Identify which cell holds the provided text, then report its [x, y] central coordinate. 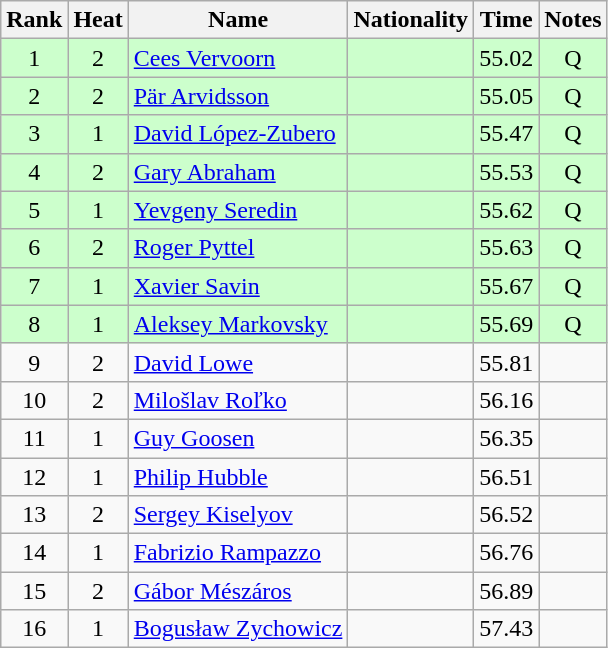
Nationality [411, 20]
Notes [573, 20]
14 [34, 553]
55.02 [506, 58]
7 [34, 286]
Sergey Kiselyov [238, 515]
Philip Hubble [238, 477]
56.51 [506, 477]
Milošlav Roľko [238, 400]
David Lowe [238, 362]
David López-Zubero [238, 134]
55.62 [506, 210]
Roger Pyttel [238, 248]
55.67 [506, 286]
13 [34, 515]
55.69 [506, 324]
Time [506, 20]
Gábor Mészáros [238, 591]
Guy Goosen [238, 438]
10 [34, 400]
Pär Arvidsson [238, 96]
Yevgeny Seredin [238, 210]
Name [238, 20]
3 [34, 134]
15 [34, 591]
12 [34, 477]
55.81 [506, 362]
55.53 [506, 172]
Heat [98, 20]
Cees Vervoorn [238, 58]
56.52 [506, 515]
Fabrizio Rampazzo [238, 553]
6 [34, 248]
9 [34, 362]
55.05 [506, 96]
Aleksey Markovsky [238, 324]
4 [34, 172]
5 [34, 210]
Gary Abraham [238, 172]
55.47 [506, 134]
56.35 [506, 438]
56.76 [506, 553]
16 [34, 629]
56.89 [506, 591]
Bogusław Zychowicz [238, 629]
11 [34, 438]
55.63 [506, 248]
57.43 [506, 629]
Rank [34, 20]
56.16 [506, 400]
Xavier Savin [238, 286]
8 [34, 324]
